Output the [x, y] coordinate of the center of the cell containing the given text.  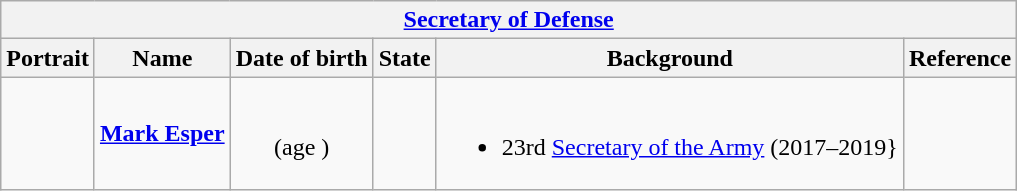
Secretary of Defense [509, 20]
23rd Secretary of the Army (2017–2019} [670, 134]
(age ) [302, 134]
Mark Esper [162, 134]
State [404, 58]
Date of birth [302, 58]
Background [670, 58]
Name [162, 58]
Portrait [48, 58]
Reference [960, 58]
